From the cell containing the given text, extract its center point as (x, y) coordinate. 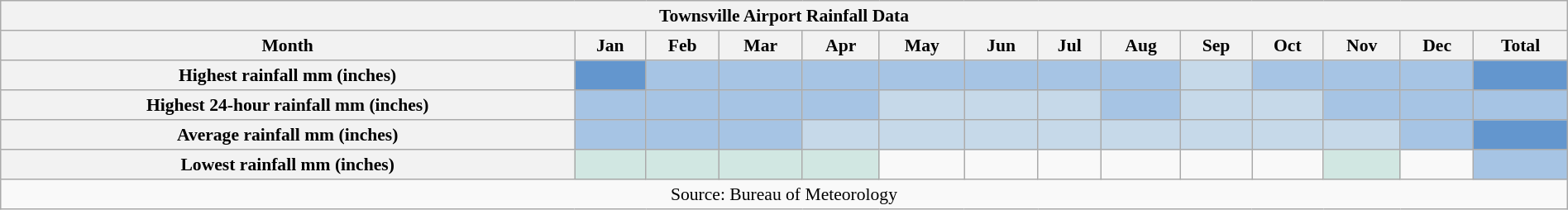
Month (288, 45)
Mar (761, 45)
Townsville Airport Rainfall Data (784, 16)
May (921, 45)
Apr (840, 45)
Average rainfall mm (inches) (288, 135)
Oct (1288, 45)
Feb (683, 45)
Aug (1141, 45)
Jun (1001, 45)
Highest rainfall mm (inches) (288, 75)
Total (1520, 45)
Dec (1437, 45)
Source: Bureau of Meteorology (784, 194)
Jul (1070, 45)
Lowest rainfall mm (inches) (288, 165)
Jan (610, 45)
Sep (1216, 45)
Nov (1361, 45)
Highest 24-hour rainfall mm (inches) (288, 105)
